Provide the (x, y) coordinate of the cell's center where the given text is located.  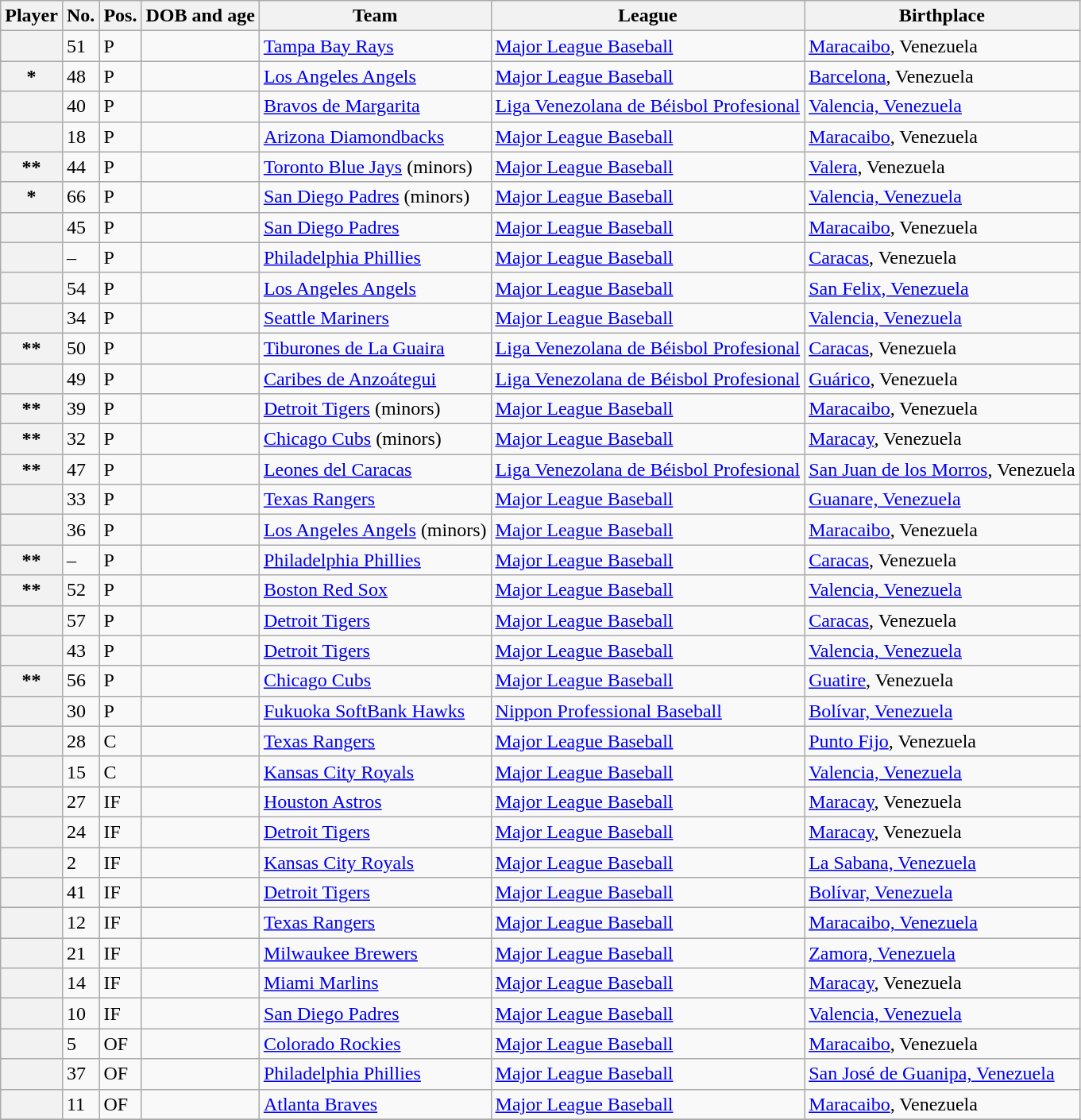
Detroit Tigers (minors) (375, 409)
San Felix, Venezuela (942, 288)
Nippon Professional Baseball (648, 711)
Toronto Blue Jays (minors) (375, 167)
15 (80, 771)
Tampa Bay Rays (375, 46)
Guanare, Venezuela (942, 500)
Player (32, 16)
Pos. (121, 16)
Miami Marlins (375, 983)
Houston Astros (375, 801)
Milwaukee Brewers (375, 953)
Zamora, Venezuela (942, 953)
11 (80, 1104)
Seattle Mariners (375, 318)
28 (80, 741)
Caribes de Anzoátegui (375, 379)
57 (80, 620)
Tiburones de La Guaira (375, 348)
44 (80, 167)
36 (80, 530)
Team (375, 16)
27 (80, 801)
54 (80, 288)
Los Angeles Angels (minors) (375, 530)
Bravos de Margarita (375, 106)
Colorado Rockies (375, 1044)
18 (80, 137)
49 (80, 379)
48 (80, 76)
37 (80, 1074)
50 (80, 348)
Chicago Cubs (minors) (375, 439)
Atlanta Braves (375, 1104)
Birthplace (942, 16)
5 (80, 1044)
San Juan de los Morros, Venezuela (942, 469)
47 (80, 469)
Arizona Diamondbacks (375, 137)
Punto Fijo, Venezuela (942, 741)
40 (80, 106)
Chicago Cubs (375, 681)
66 (80, 197)
DOB and age (200, 16)
Guárico, Venezuela (942, 379)
12 (80, 923)
34 (80, 318)
52 (80, 590)
45 (80, 227)
La Sabana, Venezuela (942, 862)
43 (80, 651)
No. (80, 16)
39 (80, 409)
21 (80, 953)
Boston Red Sox (375, 590)
San José de Guanipa, Venezuela (942, 1074)
14 (80, 983)
Valera, Venezuela (942, 167)
League (648, 16)
Guatire, Venezuela (942, 681)
24 (80, 832)
Barcelona, Venezuela (942, 76)
33 (80, 500)
41 (80, 893)
51 (80, 46)
San Diego Padres (minors) (375, 197)
30 (80, 711)
2 (80, 862)
32 (80, 439)
56 (80, 681)
Leones del Caracas (375, 469)
10 (80, 1014)
Fukuoka SoftBank Hawks (375, 711)
